Return the [x, y] coordinate for the center point of the cell that contains the specified text.  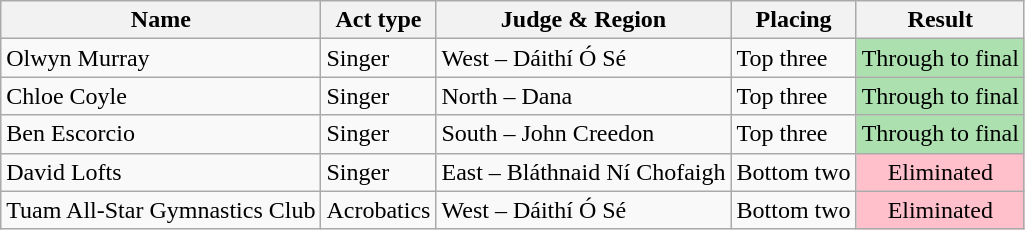
Act type [378, 20]
East – Bláthnaid Ní Chofaigh [584, 172]
Result [940, 20]
Placing [794, 20]
Acrobatics [378, 210]
Olwyn Murray [161, 58]
North – Dana [584, 96]
South – John Creedon [584, 134]
David Lofts [161, 172]
Chloe Coyle [161, 96]
Tuam All-Star Gymnastics Club [161, 210]
Name [161, 20]
Ben Escorcio [161, 134]
Judge & Region [584, 20]
